Return the (X, Y) coordinate for the center point of the cell that contains the specified text.  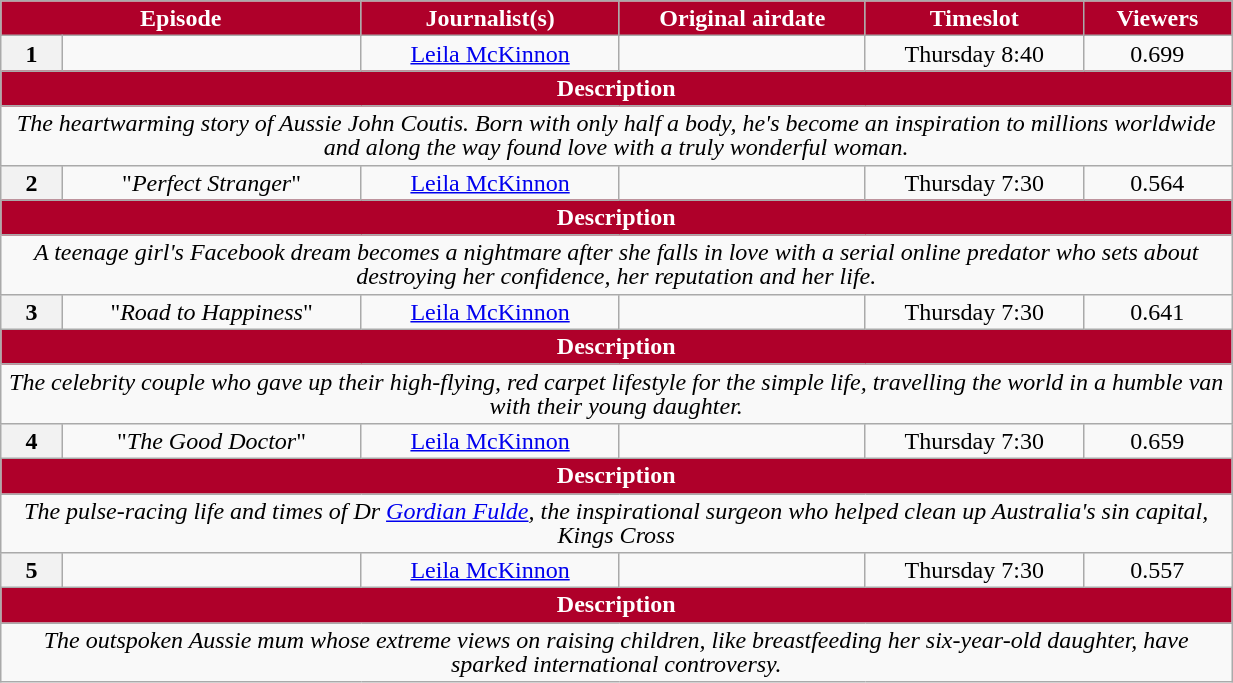
Viewers (1158, 18)
0.564 (1158, 182)
2 (32, 182)
0.699 (1158, 54)
1 (32, 54)
0.641 (1158, 312)
Thursday 8:40 (974, 54)
3 (32, 312)
Timeslot (974, 18)
0.659 (1158, 440)
"Road to Happiness" (212, 312)
5 (32, 570)
"The Good Doctor" (212, 440)
Journalist(s) (490, 18)
0.557 (1158, 570)
"Perfect Stranger" (212, 182)
Original airdate (742, 18)
The pulse-racing life and times of Dr Gordian Fulde, the inspirational surgeon who helped clean up Australia's sin capital, Kings Cross (616, 524)
4 (32, 440)
Episode (181, 18)
